Return the [x, y] coordinate for the center point of the cell that contains the specified text.  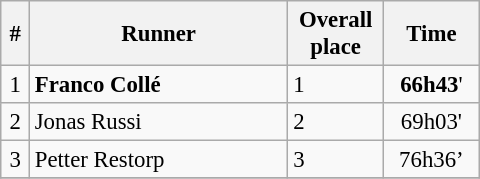
Time [432, 34]
Petter Restorp [158, 160]
66h43' [432, 85]
Overall place [336, 34]
# [16, 34]
Franco Collé [158, 85]
69h03' [432, 122]
Runner [158, 34]
Jonas Russi [158, 122]
76h36’ [432, 160]
